Pinpoint the cell where the given text exists, returning its (X, Y) midpoint coordinate. 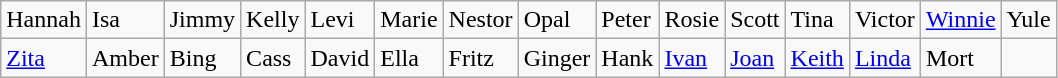
Zita (44, 58)
Bing (202, 58)
Isa (125, 20)
Ella (409, 58)
Amber (125, 58)
Cass (273, 58)
Ivan (692, 58)
Yule (1028, 20)
Levi (340, 20)
Joan (755, 58)
Scott (755, 20)
Rosie (692, 20)
Jimmy (202, 20)
Victor (884, 20)
Winnie (960, 20)
Hannah (44, 20)
Kelly (273, 20)
Mort (960, 58)
Hank (628, 58)
David (340, 58)
Linda (884, 58)
Tina (817, 20)
Fritz (480, 58)
Marie (409, 20)
Opal (557, 20)
Keith (817, 58)
Nestor (480, 20)
Ginger (557, 58)
Peter (628, 20)
